Output the [x, y] coordinate of the center of the cell containing the given text.  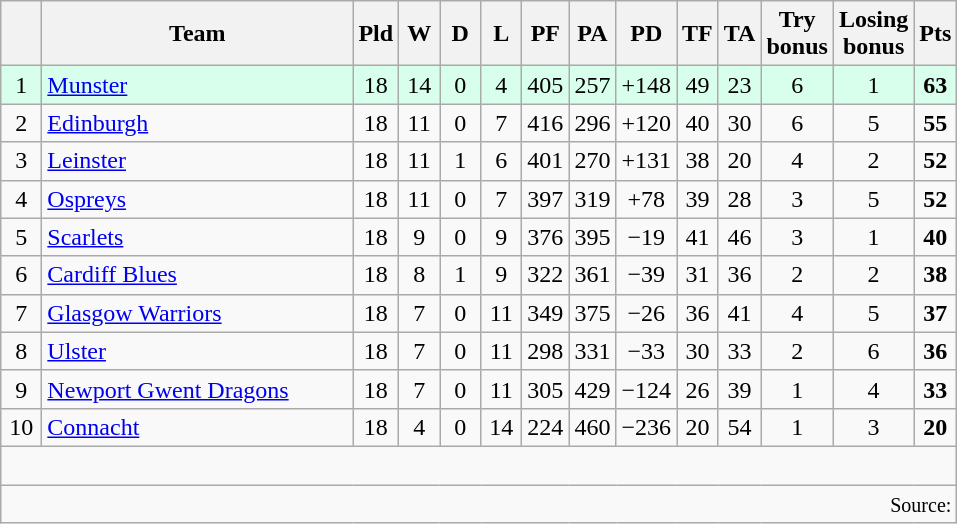
−33 [646, 351]
298 [546, 351]
23 [740, 85]
395 [592, 237]
46 [740, 237]
376 [546, 237]
Team [198, 34]
TA [740, 34]
PD [646, 34]
401 [546, 161]
305 [546, 389]
375 [592, 313]
224 [546, 427]
416 [546, 123]
Try bonus [797, 34]
Connacht [198, 427]
Glasgow Warriors [198, 313]
−39 [646, 275]
PA [592, 34]
397 [546, 199]
−124 [646, 389]
Ospreys [198, 199]
331 [592, 351]
257 [592, 85]
TF [698, 34]
296 [592, 123]
Edinburgh [198, 123]
Ulster [198, 351]
361 [592, 275]
31 [698, 275]
349 [546, 313]
−19 [646, 237]
−26 [646, 313]
54 [740, 427]
Pts [936, 34]
Cardiff Blues [198, 275]
Newport Gwent Dragons [198, 389]
322 [546, 275]
Leinster [198, 161]
Munster [198, 85]
55 [936, 123]
460 [592, 427]
−236 [646, 427]
L [502, 34]
28 [740, 199]
PF [546, 34]
Scarlets [198, 237]
10 [22, 427]
63 [936, 85]
319 [592, 199]
405 [546, 85]
+120 [646, 123]
D [460, 34]
429 [592, 389]
W [420, 34]
Source: [479, 503]
Losing bonus [873, 34]
+148 [646, 85]
+131 [646, 161]
270 [592, 161]
26 [698, 389]
49 [698, 85]
37 [936, 313]
Pld [376, 34]
+78 [646, 199]
